Pinpoint the cell where the given text exists, returning its (X, Y) midpoint coordinate. 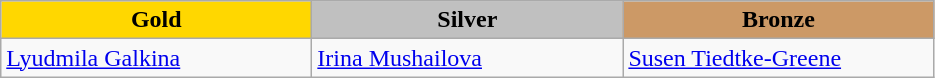
Susen Tiedtke-Greene (778, 58)
Lyudmila Galkina (156, 58)
Bronze (778, 20)
Silver (468, 20)
Gold (156, 20)
Irina Mushailova (468, 58)
